Scan for the cell matching the given text and deliver its (x, y) coordinate at center. 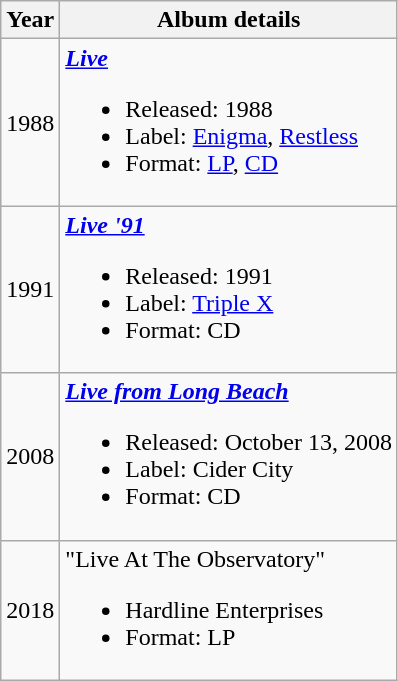
2008 (30, 456)
LiveReleased: 1988Label: Enigma, RestlessFormat: LP, CD (229, 122)
2018 (30, 610)
"Live At The Observatory"Hardline EnterprisesFormat: LP (229, 610)
1988 (30, 122)
Year (30, 20)
Live '91Released: 1991Label: Triple XFormat: CD (229, 290)
Live from Long BeachReleased: October 13, 2008Label: Cider CityFormat: CD (229, 456)
Album details (229, 20)
1991 (30, 290)
